Detect which cell encompasses the target text, then output its [X, Y] center coordinate. 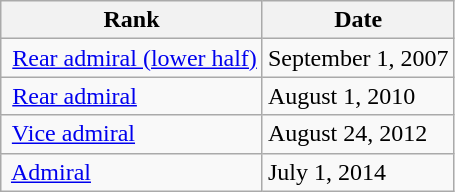
Rear admiral (lower half) [132, 58]
September 1, 2007 [358, 58]
August 1, 2010 [358, 96]
August 24, 2012 [358, 134]
Vice admiral [132, 134]
Rank [132, 20]
July 1, 2014 [358, 172]
Rear admiral [132, 96]
Admiral [132, 172]
Date [358, 20]
